Detect which cell encompasses the target text, then output its (X, Y) center coordinate. 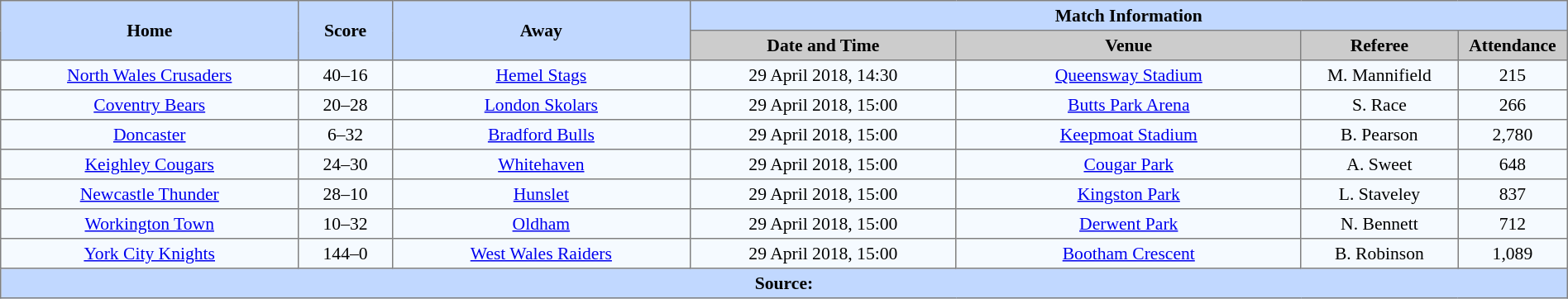
Keepmoat Stadium (1128, 135)
837 (1513, 194)
Kingston Park (1128, 194)
266 (1513, 105)
York City Knights (150, 254)
Cougar Park (1128, 164)
712 (1513, 224)
Oldham (541, 224)
Attendance (1513, 45)
2,780 (1513, 135)
Hemel Stags (541, 75)
20–28 (346, 105)
N. Bennett (1379, 224)
Match Information (1128, 16)
West Wales Raiders (541, 254)
London Skolars (541, 105)
B. Robinson (1379, 254)
Referee (1379, 45)
Coventry Bears (150, 105)
B. Pearson (1379, 135)
Source: (784, 283)
24–30 (346, 164)
215 (1513, 75)
29 April 2018, 14:30 (823, 75)
Newcastle Thunder (150, 194)
Date and Time (823, 45)
Hunslet (541, 194)
M. Mannifield (1379, 75)
1,089 (1513, 254)
Butts Park Arena (1128, 105)
A. Sweet (1379, 164)
L. Staveley (1379, 194)
6–32 (346, 135)
Keighley Cougars (150, 164)
S. Race (1379, 105)
Home (150, 31)
Bradford Bulls (541, 135)
Score (346, 31)
Whitehaven (541, 164)
10–32 (346, 224)
144–0 (346, 254)
Bootham Crescent (1128, 254)
Doncaster (150, 135)
Away (541, 31)
North Wales Crusaders (150, 75)
Derwent Park (1128, 224)
40–16 (346, 75)
Queensway Stadium (1128, 75)
Workington Town (150, 224)
648 (1513, 164)
28–10 (346, 194)
Venue (1128, 45)
